Detect which cell encompasses the target text, then output its (x, y) center coordinate. 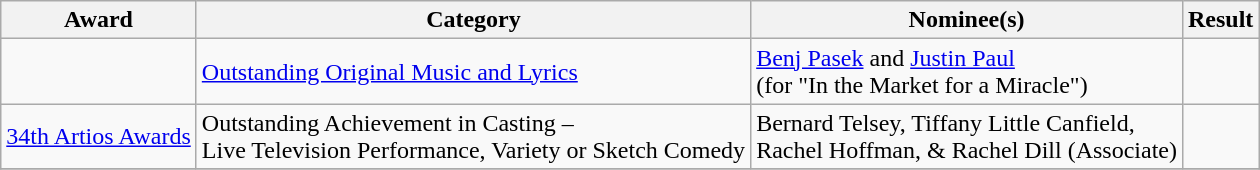
Outstanding Original Music and Lyrics (473, 72)
Category (473, 20)
34th Artios Awards (99, 136)
Nominee(s) (967, 20)
Result (1220, 20)
Bernard Telsey, Tiffany Little Canfield,Rachel Hoffman, & Rachel Dill (Associate) (967, 136)
Benj Pasek and Justin Paul(for "In the Market for a Miracle") (967, 72)
Outstanding Achievement in Casting –Live Television Performance, Variety or Sketch Comedy (473, 136)
Award (99, 20)
